From the cell containing the given text, extract its center point as [X, Y] coordinate. 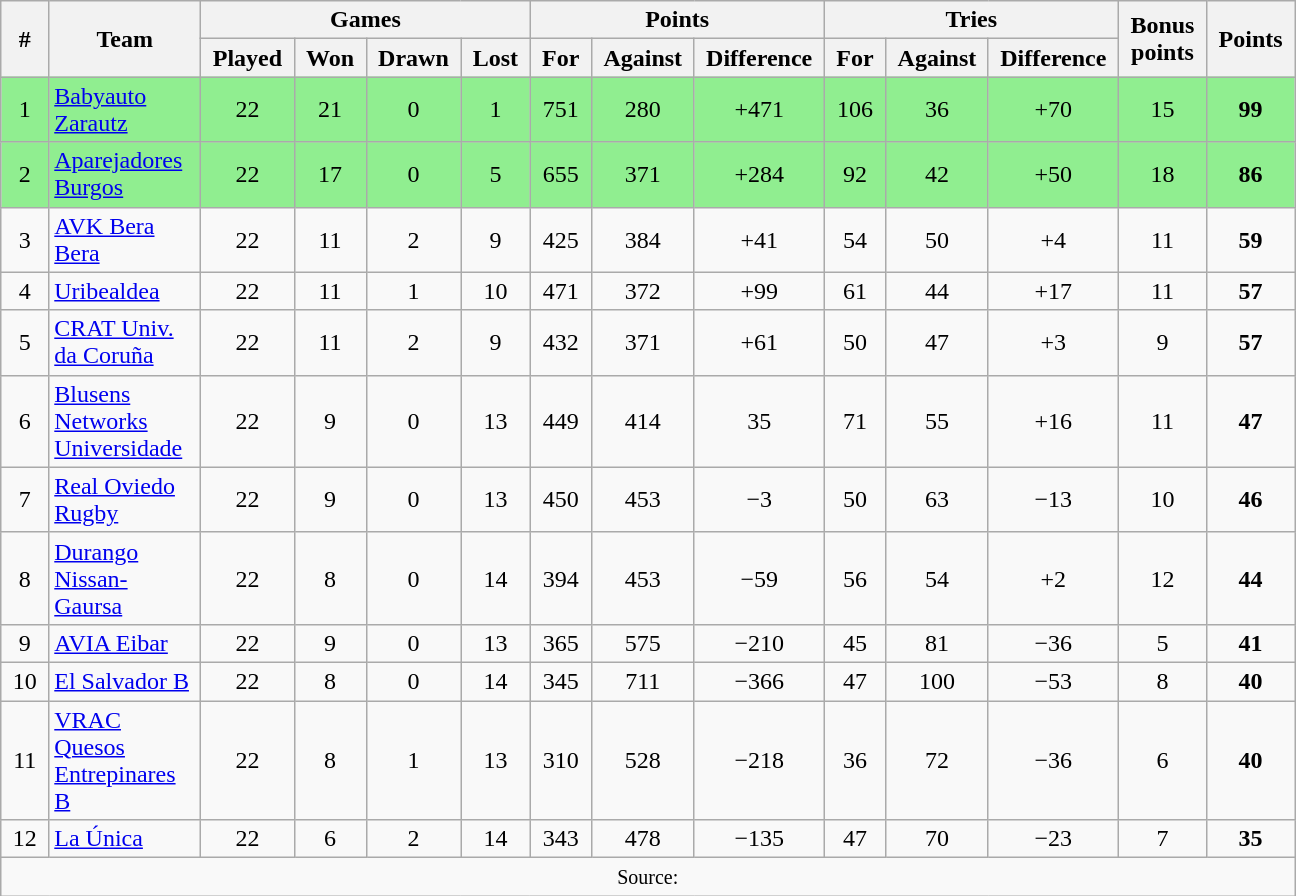
63 [938, 500]
Lost [496, 58]
21 [330, 110]
+41 [759, 240]
Uribealdea [125, 291]
+3 [1053, 342]
# [25, 39]
CRAT Univ. da Coruña [125, 342]
72 [938, 760]
Blusens Networks Universidade [125, 421]
Bonuspoints [1162, 39]
100 [938, 681]
−366 [759, 681]
−3 [759, 500]
−218 [759, 760]
+284 [759, 174]
+17 [1053, 291]
384 [642, 240]
−59 [759, 578]
41 [1250, 643]
528 [642, 760]
AVK Bera Bera [125, 240]
471 [560, 291]
Played [248, 58]
+70 [1053, 110]
751 [560, 110]
Real Oviedo Rugby [125, 500]
86 [1250, 174]
414 [642, 421]
575 [642, 643]
310 [560, 760]
−210 [759, 643]
+471 [759, 110]
Tries [971, 20]
655 [560, 174]
71 [854, 421]
46 [1250, 500]
+50 [1053, 174]
56 [854, 578]
Games [366, 20]
106 [854, 110]
4 [25, 291]
VRAC Quesos Entrepinares B [125, 760]
+99 [759, 291]
45 [854, 643]
Drawn [414, 58]
42 [938, 174]
372 [642, 291]
15 [1162, 110]
365 [560, 643]
3 [25, 240]
Babyauto Zarautz [125, 110]
−23 [1053, 839]
Source: [648, 877]
450 [560, 500]
449 [560, 421]
432 [560, 342]
280 [642, 110]
+2 [1053, 578]
99 [1250, 110]
La Única [125, 839]
+4 [1053, 240]
+16 [1053, 421]
478 [642, 839]
345 [560, 681]
Won [330, 58]
59 [1250, 240]
92 [854, 174]
+61 [759, 342]
Durango Nissan-Gaursa [125, 578]
−53 [1053, 681]
711 [642, 681]
55 [938, 421]
81 [938, 643]
70 [938, 839]
−13 [1053, 500]
425 [560, 240]
394 [560, 578]
−135 [759, 839]
343 [560, 839]
Team [125, 39]
18 [1162, 174]
Aparejadores Burgos [125, 174]
El Salvador B [125, 681]
17 [330, 174]
AVIA Eibar [125, 643]
61 [854, 291]
